Locate the cell with the specified text and output its (X, Y) center coordinate. 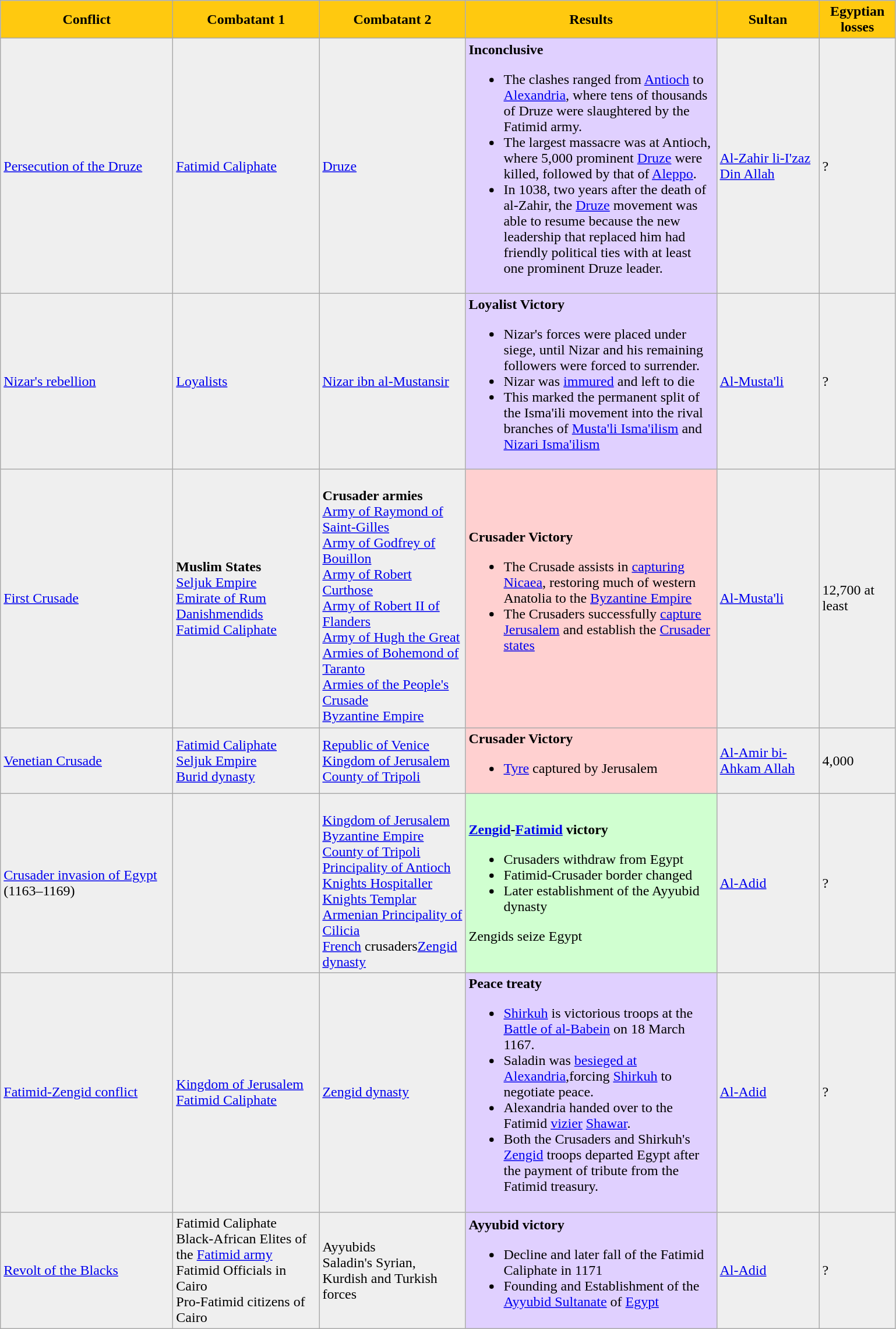
Al-Zahir li-I'zaz Din Allah (768, 166)
Fatimid-Zengid conflict (87, 1092)
4,000 (858, 760)
Muslim StatesSeljuk EmpireEmirate of RumDanishmendidsFatimid Caliphate (246, 598)
Results (591, 20)
Zengid-Fatimid victoryCrusaders withdraw from EgyptFatimid-Crusader border changedLater establishment of the Ayyubid dynastyZengids seize Egypt (591, 883)
Kingdom of JerusalemFatimid Caliphate (246, 1092)
Egyptianlosses (858, 20)
First Crusade (87, 598)
Republic of VeniceKingdom of JerusalemCounty of Tripoli (393, 760)
Fatimid Caliphate (246, 166)
Zengid dynasty (393, 1092)
Nizar's rebellion (87, 381)
AyyubidsSaladin's Syrian, Kurdish and Turkish forces (393, 1270)
Combatant 2 (393, 20)
Persecution of the Druze (87, 166)
Fatimid CaliphateSeljuk EmpireBurid dynasty (246, 760)
Venetian Crusade (87, 760)
12,700 at least (858, 598)
Combatant 1 (246, 20)
Fatimid CaliphateBlack-African Elites of the Fatimid armyFatimid Officials in CairoPro-Fatimid citizens of Cairo (246, 1270)
Crusader VictoryTyre captured by Jerusalem (591, 760)
Al-Amir bi-Ahkam Allah (768, 760)
Conflict (87, 20)
Nizar ibn al-Mustansir (393, 381)
Druze (393, 166)
Ayyubid victoryDecline and later fall of the Fatimid Caliphate in 1171Founding and Establishment of the Ayyubid Sultanate of Egypt (591, 1270)
Sultan (768, 20)
Revolt of the Blacks (87, 1270)
Loyalists (246, 381)
Crusader invasion of Egypt (1163–1169) (87, 883)
